Return the [X, Y] coordinate for the center point of the cell that contains the specified text.  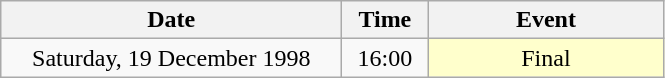
16:00 [385, 58]
Date [172, 20]
Final [546, 58]
Time [385, 20]
Event [546, 20]
Saturday, 19 December 1998 [172, 58]
